Capture the cell that displays the provided text and extract its (X, Y) central coordinate. 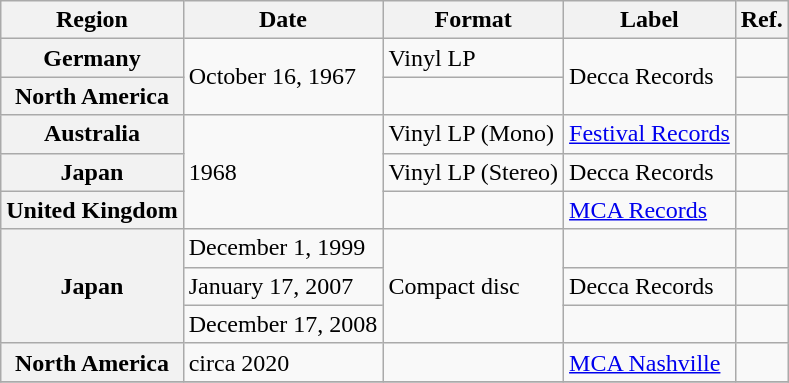
January 17, 2007 (283, 286)
Format (474, 20)
Vinyl LP (Mono) (474, 134)
Compact disc (474, 286)
Australia (92, 134)
Festival Records (650, 134)
MCA Records (650, 210)
1968 (283, 172)
Date (283, 20)
Vinyl LP (Stereo) (474, 172)
Germany (92, 58)
United Kingdom (92, 210)
Vinyl LP (474, 58)
circa 2020 (283, 362)
MCA Nashville (650, 362)
Label (650, 20)
October 16, 1967 (283, 77)
December 17, 2008 (283, 324)
Region (92, 20)
December 1, 1999 (283, 248)
Ref. (762, 20)
